Return the [x, y] coordinate for the center point of the cell that contains the specified text.  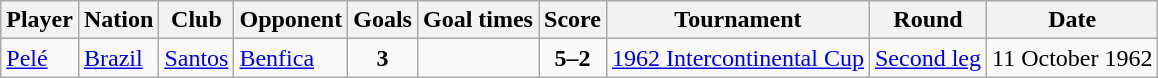
Round [928, 20]
Benfica [291, 58]
Opponent [291, 20]
Goal times [478, 20]
Brazil [118, 58]
11 October 1962 [1072, 58]
5–2 [572, 58]
Second leg [928, 58]
Date [1072, 20]
3 [383, 58]
Nation [118, 20]
Player [40, 20]
1962 Intercontinental Cup [738, 58]
Club [196, 20]
Score [572, 20]
Tournament [738, 20]
Santos [196, 58]
Pelé [40, 58]
Goals [383, 20]
